Identify which cell holds the provided text, then report its [X, Y] central coordinate. 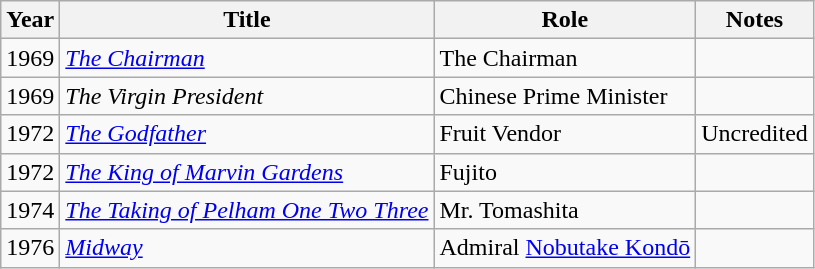
Midway [247, 248]
The King of Marvin Gardens [247, 172]
Title [247, 20]
Fruit Vendor [565, 134]
Uncredited [755, 134]
Chinese Prime Minister [565, 96]
Admiral Nobutake Kondō [565, 248]
The Taking of Pelham One Two Three [247, 210]
1976 [30, 248]
Notes [755, 20]
Year [30, 20]
1974 [30, 210]
Fujito [565, 172]
Role [565, 20]
Mr. Tomashita [565, 210]
The Virgin President [247, 96]
The Godfather [247, 134]
